Provide the [X, Y] coordinate of the cell's center where the given text is located.  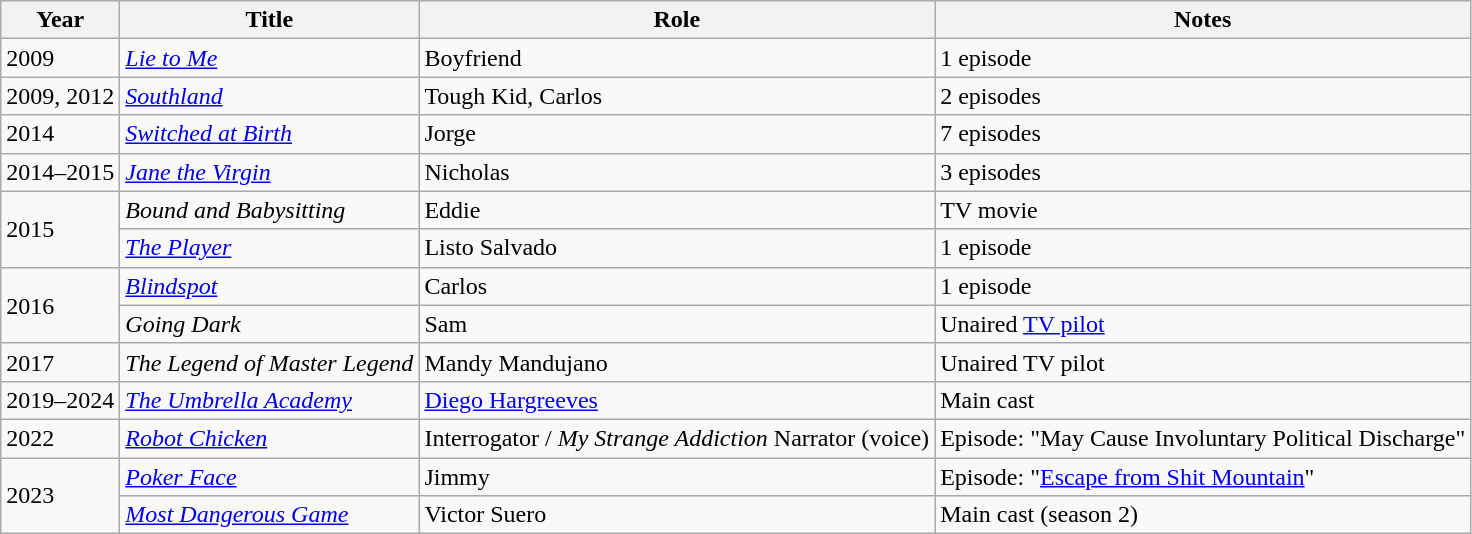
Bound and Babysitting [270, 210]
Boyfriend [677, 58]
Tough Kid, Carlos [677, 96]
The Umbrella Academy [270, 400]
Blindspot [270, 286]
Lie to Me [270, 58]
Main cast [1203, 400]
Interrogator / My Strange Addiction Narrator (voice) [677, 438]
3 episodes [1203, 172]
Notes [1203, 20]
Eddie [677, 210]
Robot Chicken [270, 438]
Episode: "Escape from Shit Mountain" [1203, 477]
7 episodes [1203, 134]
Episode: "May Cause Involuntary Political Discharge" [1203, 438]
The Player [270, 248]
Carlos [677, 286]
2009, 2012 [60, 96]
Switched at Birth [270, 134]
Diego Hargreeves [677, 400]
Southland [270, 96]
TV movie [1203, 210]
Sam [677, 324]
Most Dangerous Game [270, 515]
Jimmy [677, 477]
Title [270, 20]
Jorge [677, 134]
2022 [60, 438]
2009 [60, 58]
Listo Salvado [677, 248]
Year [60, 20]
Mandy Mandujano [677, 362]
2015 [60, 229]
2014–2015 [60, 172]
2017 [60, 362]
2 episodes [1203, 96]
2019–2024 [60, 400]
Going Dark [270, 324]
2023 [60, 496]
Nicholas [677, 172]
2016 [60, 305]
Poker Face [270, 477]
Victor Suero [677, 515]
Role [677, 20]
Jane the Virgin [270, 172]
The Legend of Master Legend [270, 362]
Main cast (season 2) [1203, 515]
2014 [60, 134]
